Capture the cell that displays the provided text and extract its [x, y] central coordinate. 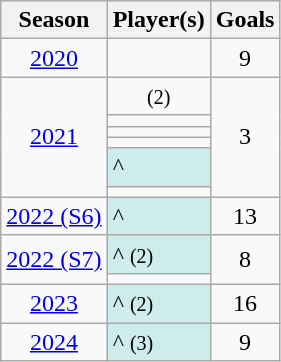
2022 (S6) [54, 216]
Player(s) [158, 20]
2021 [54, 137]
2020 [54, 58]
13 [245, 216]
2023 [54, 303]
16 [245, 303]
^ (3) [158, 341]
Season [54, 20]
3 [245, 137]
Goals [245, 20]
2024 [54, 341]
2022 (S7) [54, 260]
8 [245, 260]
(2) [158, 96]
